Pinpoint the cell where the given text exists, returning its (x, y) midpoint coordinate. 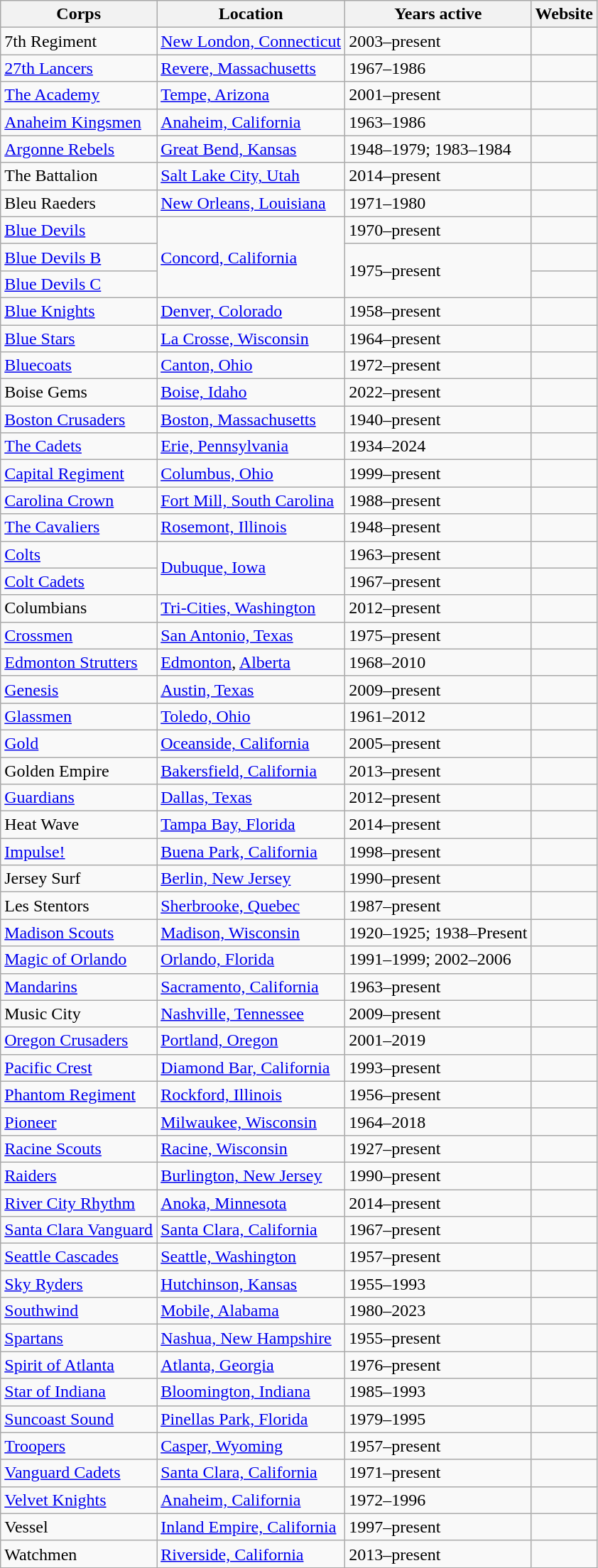
1997–present (438, 1527)
Madison Scouts (79, 933)
Nashville, Tennessee (251, 1014)
San Antonio, Texas (251, 635)
1934–2024 (438, 446)
Crossmen (79, 635)
Location (251, 14)
Heat Wave (79, 825)
1971–present (438, 1473)
Argonne Rebels (79, 149)
Bloomington, Indiana (251, 1392)
Concord, California (251, 257)
Vessel (79, 1527)
Velvet Knights (79, 1500)
1976–present (438, 1365)
Erie, Pennsylvania (251, 446)
1956–present (438, 1095)
Golden Empire (79, 770)
Sky Ryders (79, 1284)
1999–present (438, 473)
1955–1993 (438, 1284)
1980–2023 (438, 1311)
Revere, Massachusetts (251, 68)
Rosemont, Illinois (251, 527)
The Cavaliers (79, 527)
Sacramento, California (251, 987)
Bakersfield, California (251, 770)
Canton, Ohio (251, 366)
Blue Knights (79, 311)
1958–present (438, 311)
The Academy (79, 95)
Berlin, New Jersey (251, 879)
1964–present (438, 339)
Star of Indiana (79, 1392)
Corps (79, 14)
Dallas, Texas (251, 798)
Spirit of Atlanta (79, 1365)
Santa Clara Vanguard (79, 1230)
Buena Park, California (251, 852)
Mandarins (79, 987)
2022–present (438, 393)
Salt Lake City, Utah (251, 176)
River City Rhythm (79, 1203)
Boise Gems (79, 393)
Riverside, California (251, 1554)
Impulse! (79, 852)
Orlando, Florida (251, 960)
Watchmen (79, 1554)
1940–present (438, 420)
Pinellas Park, Florida (251, 1419)
Austin, Texas (251, 689)
1998–present (438, 852)
Dubuque, Iowa (251, 568)
2003–present (438, 41)
Madison, Wisconsin (251, 933)
Tempe, Arizona (251, 95)
Music City (79, 1014)
Genesis (79, 689)
Spartans (79, 1338)
1961–2012 (438, 716)
The Battalion (79, 176)
Pacific Crest (79, 1068)
1970–present (438, 230)
1993–present (438, 1068)
1971–1980 (438, 203)
Glassmen (79, 716)
Boise, Idaho (251, 393)
Casper, Wyoming (251, 1446)
Phantom Regiment (79, 1095)
1991–1999; 2002–2006 (438, 960)
1948–present (438, 527)
1972–present (438, 366)
Oregon Crusaders (79, 1041)
Capital Regiment (79, 473)
Atlanta, Georgia (251, 1365)
Fort Mill, South Carolina (251, 500)
1927–present (438, 1148)
Denver, Colorado (251, 311)
2001–present (438, 95)
Columbians (79, 608)
1955–present (438, 1338)
Raiders (79, 1175)
Diamond Bar, California (251, 1068)
1968–2010 (438, 662)
Website (564, 14)
Carolina Crown (79, 500)
Blue Devils (79, 230)
Racine Scouts (79, 1148)
Guardians (79, 798)
Anaheim Kingsmen (79, 122)
Oceanside, California (251, 743)
Magic of Orlando (79, 960)
Burlington, New Jersey (251, 1175)
Rockford, Illinois (251, 1095)
7th Regiment (79, 41)
Suncoast Sound (79, 1419)
1979–1995 (438, 1419)
Edmonton, Alberta (251, 662)
Boston Crusaders (79, 420)
1964–2018 (438, 1122)
1967–1986 (438, 68)
New Orleans, Louisiana (251, 203)
Blue Stars (79, 339)
Blue Devils B (79, 257)
1920–1925; 1938–Present (438, 933)
Troopers (79, 1446)
Les Stentors (79, 906)
Bluecoats (79, 366)
1972–1996 (438, 1500)
Vanguard Cadets (79, 1473)
La Crosse, Wisconsin (251, 339)
Colts (79, 554)
Gold (79, 743)
Blue Devils C (79, 284)
1985–1993 (438, 1392)
Jersey Surf (79, 879)
Southwind (79, 1311)
Great Bend, Kansas (251, 149)
The Cadets (79, 446)
Nashua, New Hampshire (251, 1338)
Columbus, Ohio (251, 473)
2005–present (438, 743)
27th Lancers (79, 68)
Toledo, Ohio (251, 716)
Boston, Massachusetts (251, 420)
Bleu Raeders (79, 203)
Pioneer (79, 1122)
1948–1979; 1983–1984 (438, 149)
Racine, Wisconsin (251, 1148)
Tri-Cities, Washington (251, 608)
Sherbrooke, Quebec (251, 906)
Seattle, Washington (251, 1257)
Portland, Oregon (251, 1041)
Milwaukee, Wisconsin (251, 1122)
Anoka, Minnesota (251, 1203)
1963–1986 (438, 122)
1987–present (438, 906)
Colt Cadets (79, 581)
Tampa Bay, Florida (251, 825)
New London, Connecticut (251, 41)
Mobile, Alabama (251, 1311)
1988–present (438, 500)
Inland Empire, California (251, 1527)
Edmonton Strutters (79, 662)
Seattle Cascades (79, 1257)
Years active (438, 14)
2001–2019 (438, 1041)
Hutchinson, Kansas (251, 1284)
